Search for the cell housing the specified text and yield its [x, y] center coordinate. 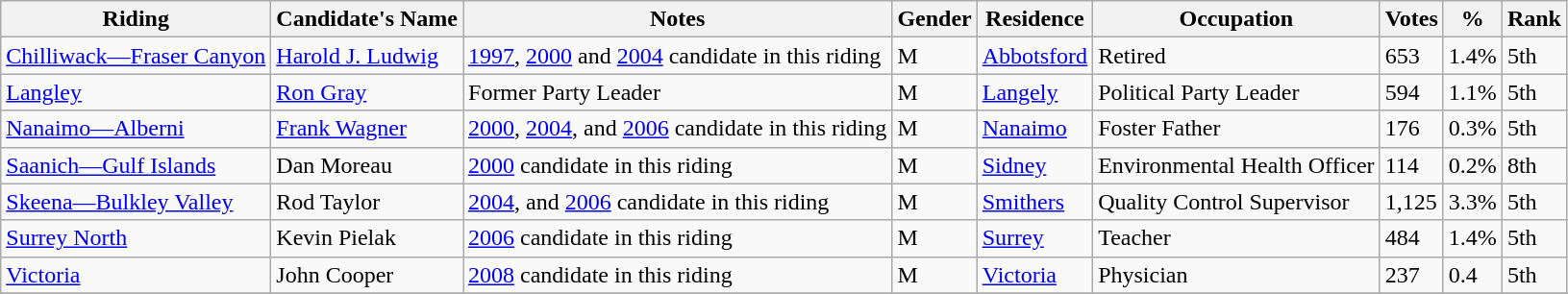
Occupation [1236, 19]
Environmental Health Officer [1236, 165]
0.4 [1473, 275]
1,125 [1411, 202]
Teacher [1236, 238]
3.3% [1473, 202]
Langely [1034, 92]
Rank [1534, 19]
Dan Moreau [367, 165]
176 [1411, 129]
Riding [137, 19]
114 [1411, 165]
Residence [1034, 19]
2008 candidate in this riding [678, 275]
484 [1411, 238]
Surrey North [137, 238]
Candidate's Name [367, 19]
594 [1411, 92]
0.3% [1473, 129]
Political Party Leader [1236, 92]
Nanaimo [1034, 129]
Quality Control Supervisor [1236, 202]
0.2% [1473, 165]
Smithers [1034, 202]
Votes [1411, 19]
Chilliwack—Fraser Canyon [137, 56]
2000, 2004, and 2006 candidate in this riding [678, 129]
John Cooper [367, 275]
8th [1534, 165]
Nanaimo—Alberni [137, 129]
Foster Father [1236, 129]
Abbotsford [1034, 56]
1.1% [1473, 92]
Physician [1236, 275]
2006 candidate in this riding [678, 238]
% [1473, 19]
Kevin Pielak [367, 238]
237 [1411, 275]
Gender [934, 19]
Retired [1236, 56]
Rod Taylor [367, 202]
Surrey [1034, 238]
Ron Gray [367, 92]
Sidney [1034, 165]
653 [1411, 56]
Frank Wagner [367, 129]
1997, 2000 and 2004 candidate in this riding [678, 56]
Notes [678, 19]
Saanich—Gulf Islands [137, 165]
Harold J. Ludwig [367, 56]
2000 candidate in this riding [678, 165]
Former Party Leader [678, 92]
Langley [137, 92]
2004, and 2006 candidate in this riding [678, 202]
Skeena—Bulkley Valley [137, 202]
